Pinpoint the cell where the given text exists, returning its (x, y) midpoint coordinate. 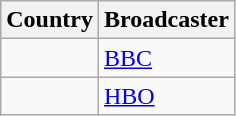
Country (50, 20)
Broadcaster (166, 20)
HBO (166, 96)
BBC (166, 58)
